Identify which cell holds the provided text, then report its (x, y) central coordinate. 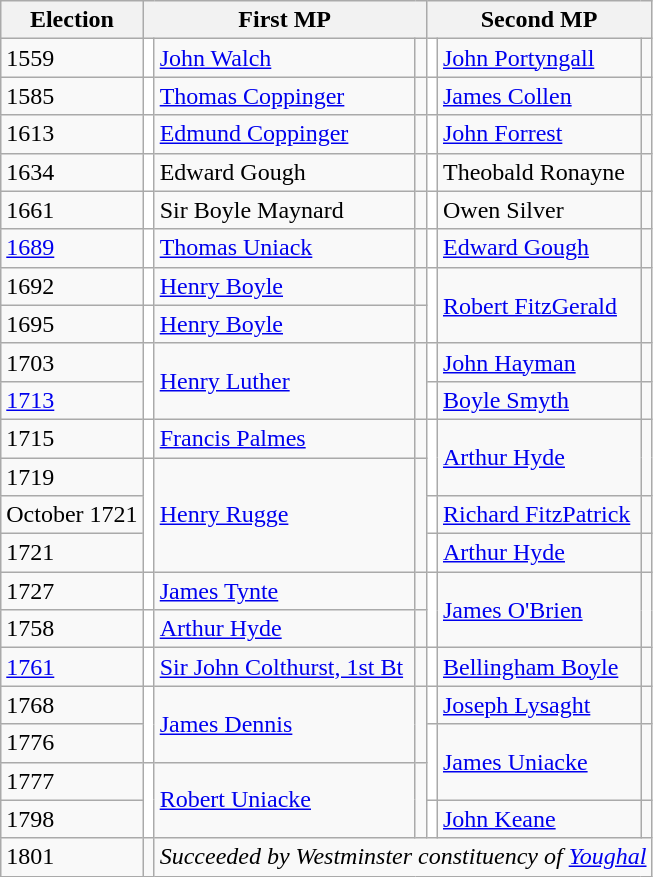
1692 (72, 286)
James Collen (538, 96)
Robert Uniacke (284, 800)
Thomas Uniack (284, 248)
Henry Rugge (284, 515)
Sir Boyle Maynard (284, 210)
Theobald Ronayne (538, 172)
1801 (72, 857)
John Walch (284, 58)
1777 (72, 781)
James Tynte (284, 591)
October 1721 (72, 515)
1634 (72, 172)
1776 (72, 743)
Joseph Lysaght (538, 705)
1798 (72, 819)
1585 (72, 96)
John Keane (538, 819)
Edmund Coppinger (284, 134)
1695 (72, 324)
1721 (72, 553)
James Dennis (284, 724)
1768 (72, 705)
Election (72, 20)
1727 (72, 591)
Richard FitzPatrick (538, 515)
Boyle Smyth (538, 400)
Owen Silver (538, 210)
1703 (72, 362)
James Uniacke (538, 762)
1761 (72, 667)
Second MP (539, 20)
1715 (72, 438)
Bellingham Boyle (538, 667)
John Forrest (538, 134)
1719 (72, 477)
First MP (284, 20)
Sir John Colthurst, 1st Bt (284, 667)
Henry Luther (284, 381)
1713 (72, 400)
Robert FitzGerald (538, 305)
1613 (72, 134)
John Portyngall (538, 58)
Francis Palmes (284, 438)
1559 (72, 58)
1758 (72, 629)
Succeeded by Westminster constituency of Youghal (403, 857)
James O'Brien (538, 610)
1689 (72, 248)
1661 (72, 210)
Thomas Coppinger (284, 96)
John Hayman (538, 362)
